From the cell containing the given text, extract its center point as [x, y] coordinate. 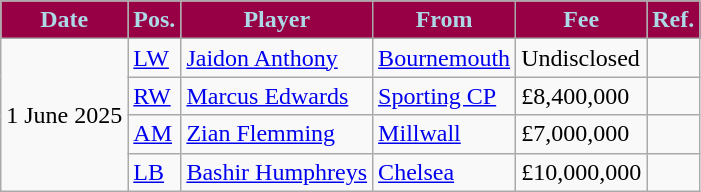
Fee [582, 20]
Bournemouth [444, 58]
Jaidon Anthony [277, 58]
Bashir Humphreys [277, 172]
Undisclosed [582, 58]
Date [64, 20]
AM [154, 134]
Player [277, 20]
Sporting CP [444, 96]
Chelsea [444, 172]
1 June 2025 [64, 115]
LW [154, 58]
Pos. [154, 20]
£8,400,000 [582, 96]
Ref. [674, 20]
Zian Flemming [277, 134]
£10,000,000 [582, 172]
LB [154, 172]
£7,000,000 [582, 134]
Millwall [444, 134]
From [444, 20]
Marcus Edwards [277, 96]
RW [154, 96]
